Return the (X, Y) coordinate for the center point of the cell that contains the specified text.  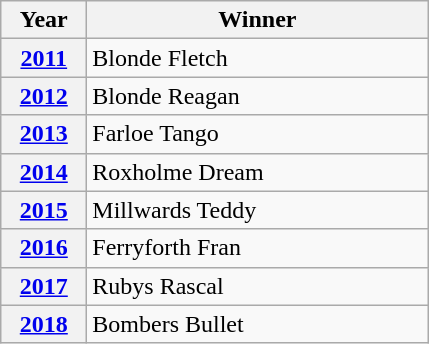
2018 (44, 324)
Blonde Fletch (258, 58)
2016 (44, 248)
Year (44, 20)
Roxholme Dream (258, 172)
2013 (44, 134)
2015 (44, 210)
Winner (258, 20)
Bombers Bullet (258, 324)
Blonde Reagan (258, 96)
2014 (44, 172)
Millwards Teddy (258, 210)
2017 (44, 286)
2012 (44, 96)
Farloe Tango (258, 134)
2011 (44, 58)
Ferryforth Fran (258, 248)
Rubys Rascal (258, 286)
